Detect which cell encompasses the target text, then output its [x, y] center coordinate. 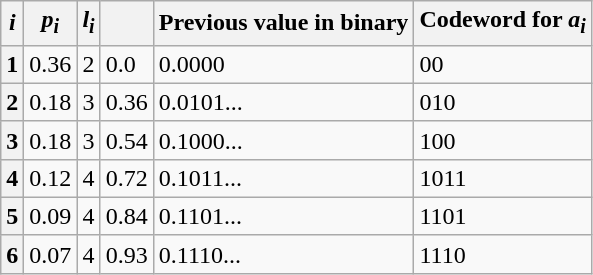
1 [12, 64]
Previous value in binary [284, 23]
0.84 [126, 216]
1110 [502, 254]
0.1000... [284, 140]
0.1110... [284, 254]
0.1011... [284, 178]
0.0101... [284, 102]
0.93 [126, 254]
li [88, 23]
0.0 [126, 64]
pi [50, 23]
0.07 [50, 254]
0.72 [126, 178]
100 [502, 140]
0.12 [50, 178]
Codeword for ai [502, 23]
1101 [502, 216]
5 [12, 216]
6 [12, 254]
0.0000 [284, 64]
i [12, 23]
1011 [502, 178]
00 [502, 64]
0.54 [126, 140]
010 [502, 102]
0.09 [50, 216]
0.1101... [284, 216]
